From the cell containing the given text, extract its center point as [x, y] coordinate. 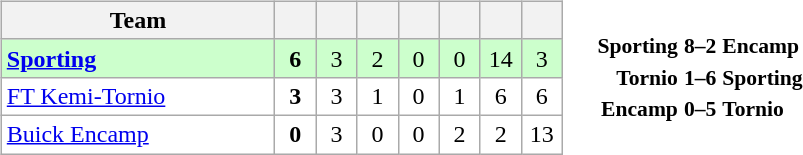
Team [138, 20]
Encamp [638, 109]
Tornio [638, 77]
1–6 [700, 77]
FT Kemi-Tornio [138, 96]
8–2 [700, 46]
Buick Encamp [138, 134]
13 [542, 134]
14 [500, 58]
0–5 [700, 109]
